Determine the [X, Y] coordinate at the center of the cell enclosing the given text.  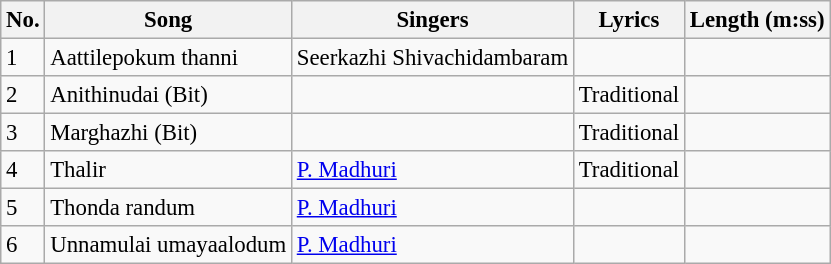
4 [23, 170]
Song [168, 20]
1 [23, 58]
Thonda randum [168, 208]
Marghazhi (Bit) [168, 133]
No. [23, 20]
Lyrics [628, 20]
5 [23, 208]
Unnamulai umayaalodum [168, 245]
Length (m:ss) [756, 20]
2 [23, 95]
Seerkazhi Shivachidambaram [432, 58]
Singers [432, 20]
3 [23, 133]
Thalir [168, 170]
Aattilepokum thanni [168, 58]
6 [23, 245]
Anithinudai (Bit) [168, 95]
